Output the [X, Y] coordinate of the center of the cell containing the given text.  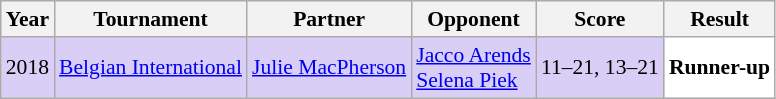
Julie MacPherson [329, 68]
Belgian International [150, 68]
Opponent [474, 19]
Year [28, 19]
Tournament [150, 19]
Result [720, 19]
2018 [28, 68]
Score [600, 19]
Runner-up [720, 68]
11–21, 13–21 [600, 68]
Partner [329, 19]
Jacco Arends Selena Piek [474, 68]
